Locate the cell with the specified text and output its [X, Y] center coordinate. 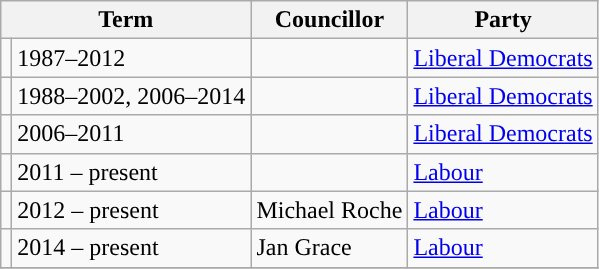
2011 – present [132, 172]
2006–2011 [132, 134]
2014 – present [132, 248]
Jan Grace [330, 248]
1988–2002, 2006–2014 [132, 96]
Party [503, 20]
2012 – present [132, 210]
1987–2012 [132, 58]
Michael Roche [330, 210]
Term [126, 20]
Councillor [330, 20]
